For the text-containing cell, return its midpoint in (x, y) coordinate format. 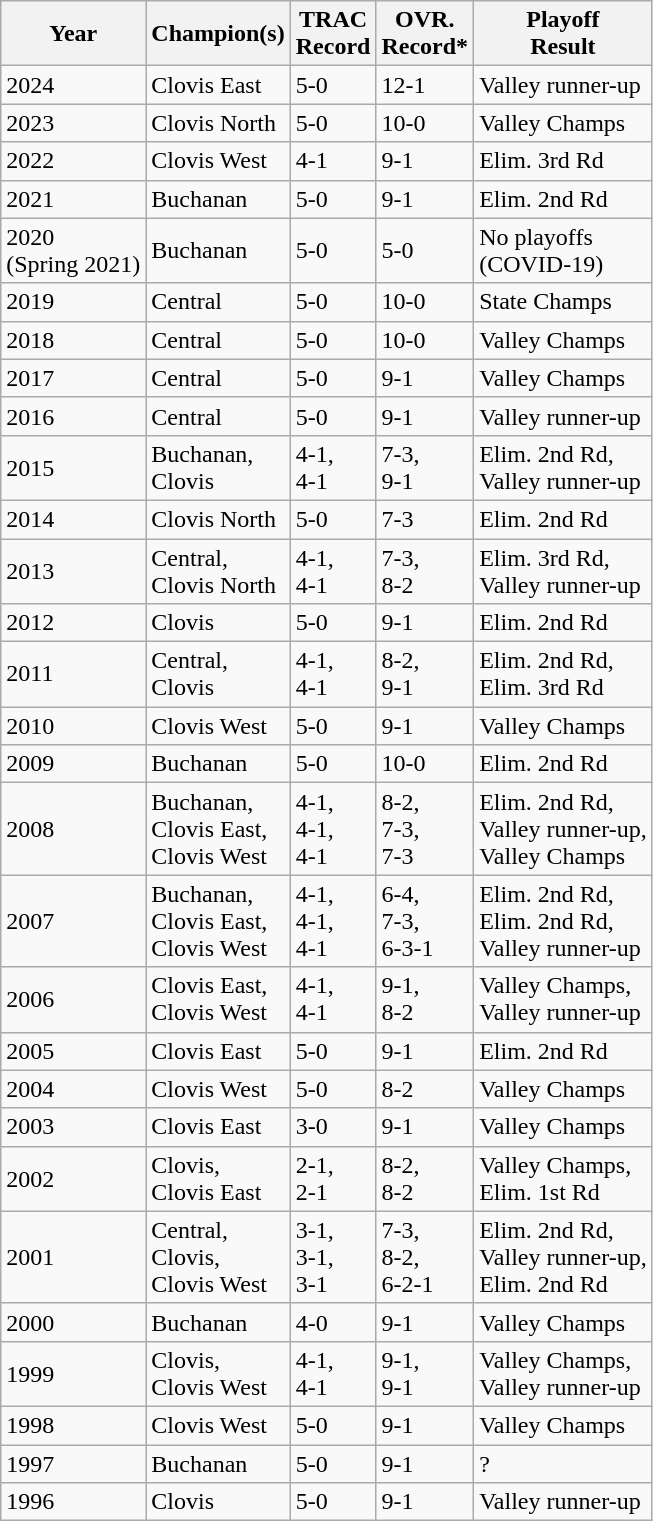
7-3 (425, 519)
4-1 (333, 161)
Elim. 2nd Rd,Valley runner-up,Valley Champs (564, 829)
Elim. 3rd Rd (564, 161)
2005 (74, 1051)
2015 (74, 468)
8-2 (425, 1089)
1996 (74, 1502)
Central,Clovis (218, 674)
8-2,7-3,7-3 (425, 829)
2000 (74, 1322)
2004 (74, 1089)
6-4,7-3,6-3-1 (425, 921)
2014 (74, 519)
2013 (74, 570)
Clovis,Clovis East (218, 1178)
2016 (74, 416)
2017 (74, 378)
12-1 (425, 85)
Elim. 2nd Rd,Elim. 2nd Rd,Valley runner-up (564, 921)
Valley Champs,Elim. 1st Rd (564, 1178)
Central,Clovis North (218, 570)
2-1,2-1 (333, 1178)
Champion(s) (218, 34)
Elim. 2nd Rd,Valley runner-up,Elim. 2nd Rd (564, 1257)
2006 (74, 1000)
2018 (74, 340)
4-0 (333, 1322)
8-2,9-1 (425, 674)
? (564, 1463)
2001 (74, 1257)
3-1,3-1,3-1 (333, 1257)
9-1,9-1 (425, 1374)
8-2,8-2 (425, 1178)
OVR.Record* (425, 34)
Clovis East,Clovis West (218, 1000)
2022 (74, 161)
3-0 (333, 1127)
Clovis,Clovis West (218, 1374)
Elim. 2nd Rd,Valley runner-up (564, 468)
2002 (74, 1178)
TRACRecord (333, 34)
2012 (74, 623)
2011 (74, 674)
Year (74, 34)
2003 (74, 1127)
Elim. 3rd Rd,Valley runner-up (564, 570)
7-3,8-2 (425, 570)
1998 (74, 1425)
9-1,8-2 (425, 1000)
2008 (74, 829)
2023 (74, 123)
PlayoffResult (564, 34)
2021 (74, 199)
Elim. 2nd Rd,Elim. 3rd Rd (564, 674)
Central,Clovis,Clovis West (218, 1257)
2024 (74, 85)
2007 (74, 921)
No playoffs(COVID-19) (564, 250)
7-3,9-1 (425, 468)
2009 (74, 764)
2020(Spring 2021) (74, 250)
Buchanan,Clovis (218, 468)
1999 (74, 1374)
7-3,8-2,6-2-1 (425, 1257)
2010 (74, 726)
State Champs (564, 302)
2019 (74, 302)
1997 (74, 1463)
